Locate the cell with the specified text and output its [x, y] center coordinate. 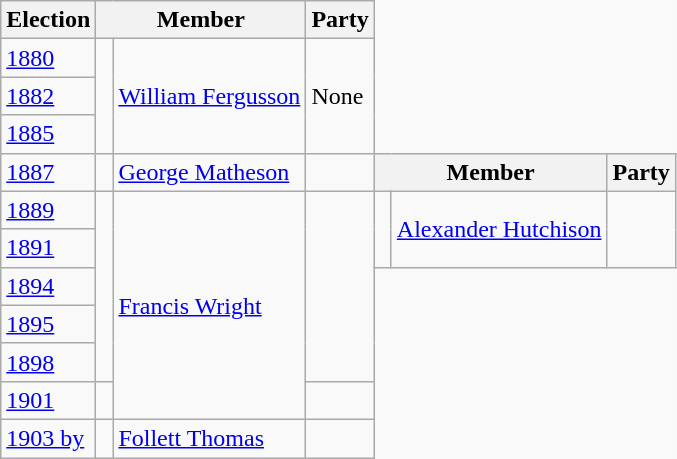
None [340, 96]
Election [48, 20]
William Fergusson [210, 96]
1885 [48, 134]
Francis Wright [210, 305]
1895 [48, 324]
1898 [48, 362]
Alexander Hutchison [499, 229]
1880 [48, 58]
1891 [48, 248]
George Matheson [210, 172]
1894 [48, 286]
1901 [48, 400]
1903 by [48, 438]
1887 [48, 172]
1882 [48, 96]
1889 [48, 210]
Follett Thomas [210, 438]
